Locate the cell with the specified text and output its (x, y) center coordinate. 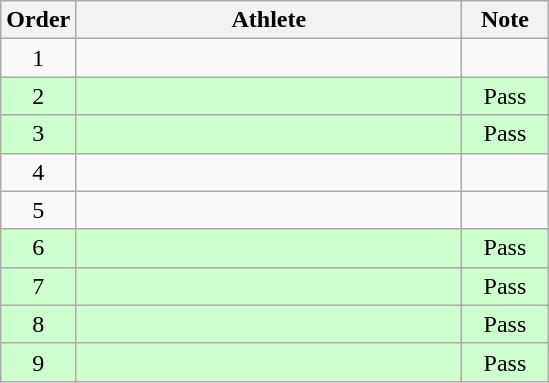
2 (38, 96)
Athlete (269, 20)
3 (38, 134)
8 (38, 324)
Note (505, 20)
6 (38, 248)
5 (38, 210)
1 (38, 58)
9 (38, 362)
7 (38, 286)
Order (38, 20)
4 (38, 172)
